For the text-containing cell, return its midpoint in (x, y) coordinate format. 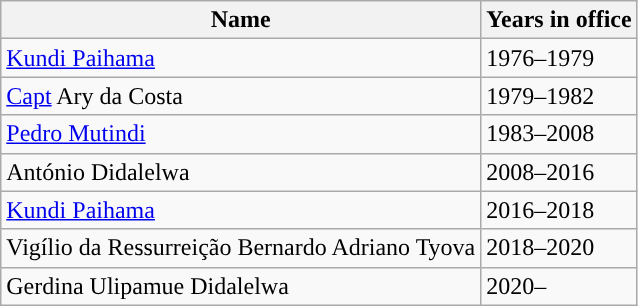
2008–2016 (559, 172)
1983–2008 (559, 134)
Name (241, 20)
Vigílio da Ressurreição Bernardo Adriano Tyova (241, 248)
2020– (559, 286)
2018–2020 (559, 248)
2016–2018 (559, 210)
Pedro Mutindi (241, 134)
1979–1982 (559, 96)
Years in office (559, 20)
António Didalelwa (241, 172)
Gerdina Ulipamue Didalelwa (241, 286)
1976–1979 (559, 58)
Capt Ary da Costa (241, 96)
